Find where the given text appears and provide that cell's center as (X, Y) coordinate. 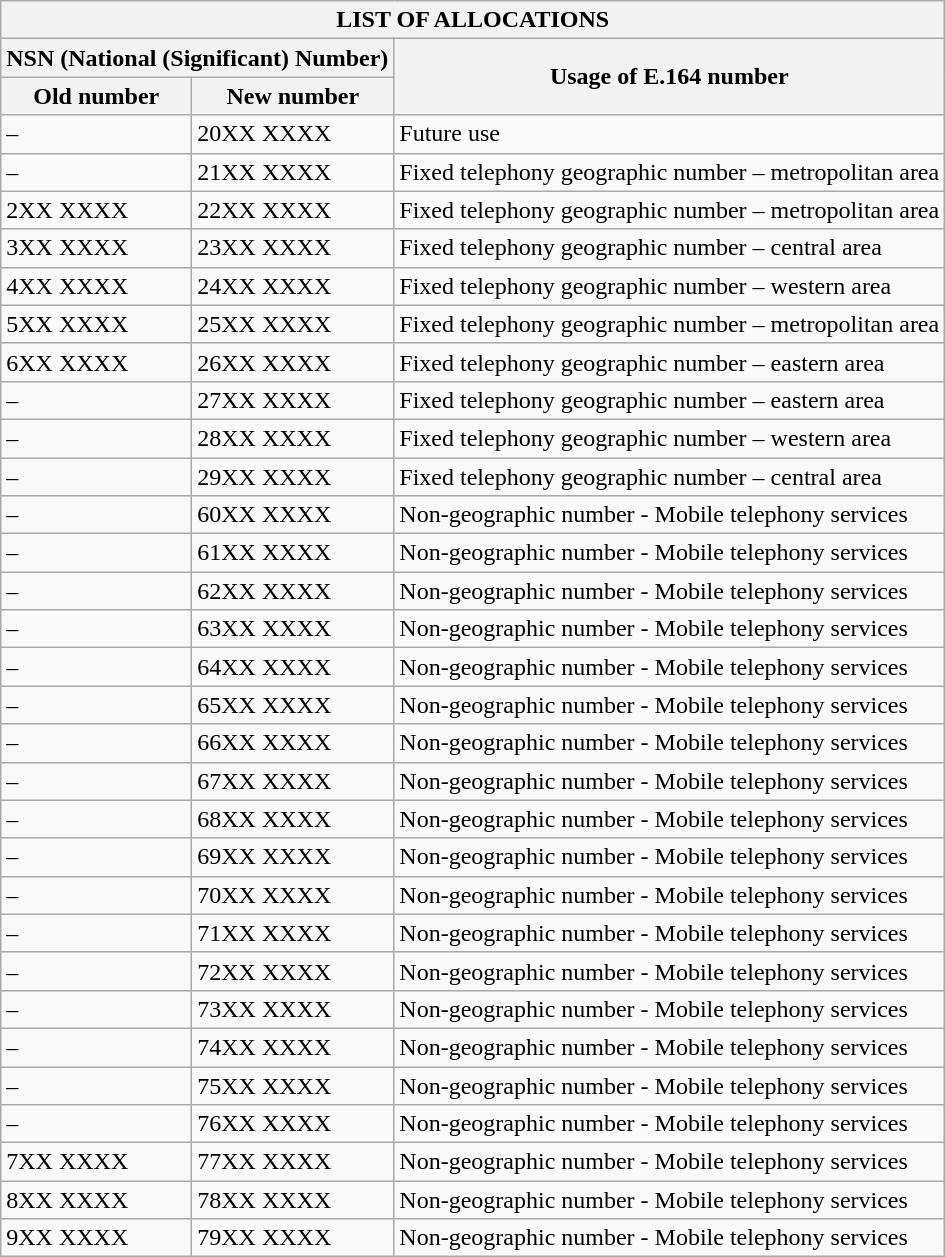
73XX XXXX (293, 1009)
5XX XXXX (96, 324)
70XX XXXX (293, 895)
4XX XXXX (96, 286)
65XX XXXX (293, 705)
71XX XXXX (293, 933)
21XX XXXX (293, 172)
6XX XXXX (96, 362)
66XX XXXX (293, 743)
77XX XXXX (293, 1162)
67XX XXXX (293, 781)
69XX XXXX (293, 857)
74XX XXXX (293, 1047)
20XX XXXX (293, 134)
72XX XXXX (293, 971)
63XX XXXX (293, 629)
26XX XXXX (293, 362)
25XX XXXX (293, 324)
60XX XXXX (293, 515)
76XX XXXX (293, 1124)
7XX XXXX (96, 1162)
3XX XXXX (96, 248)
NSN (National (Significant) Number) (198, 58)
9XX XXXX (96, 1238)
62XX XXXX (293, 591)
79XX XXXX (293, 1238)
Usage of E.164 number (670, 77)
22XX XXXX (293, 210)
29XX XXXX (293, 477)
28XX XXXX (293, 438)
64XX XXXX (293, 667)
78XX XXXX (293, 1200)
68XX XXXX (293, 819)
8XX XXXX (96, 1200)
75XX XXXX (293, 1085)
2XX XXXX (96, 210)
24XX XXXX (293, 286)
LIST OF ALLOCATIONS (473, 20)
Future use (670, 134)
23XX XXXX (293, 248)
61XX XXXX (293, 553)
Old number (96, 96)
New number (293, 96)
27XX XXXX (293, 400)
